Pinpoint the cell where the given text exists, returning its (x, y) midpoint coordinate. 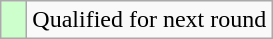
Qualified for next round (150, 20)
